Find where the given text appears and provide that cell's center as [x, y] coordinate. 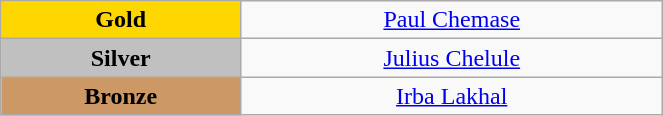
Bronze [121, 96]
Silver [121, 58]
Paul Chemase [452, 20]
Julius Chelule [452, 58]
Irba Lakhal [452, 96]
Gold [121, 20]
